Return the [X, Y] coordinate for the center point of the cell that contains the specified text.  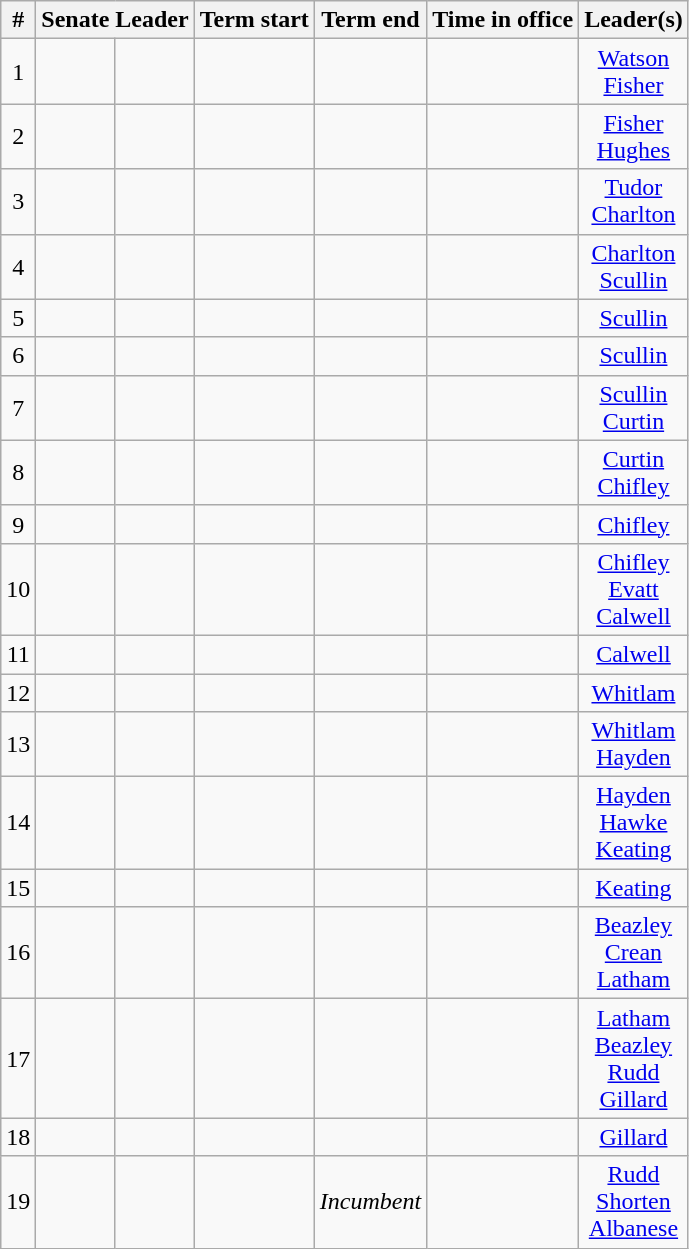
ChifleyEvattCalwell [634, 589]
17 [18, 1058]
WhitlamHayden [634, 744]
Leader(s) [634, 20]
13 [18, 744]
12 [18, 693]
BeazleyCreanLatham [634, 953]
15 [18, 888]
CharltonScullin [634, 266]
WatsonFisher [634, 72]
Term end [370, 20]
TudorCharlton [634, 202]
Keating [634, 888]
FisherHughes [634, 136]
Time in office [503, 20]
Incumbent [370, 1202]
Term start [254, 20]
HaydenHawkeKeating [634, 823]
5 [18, 318]
4 [18, 266]
18 [18, 1137]
RuddShortenAlbanese [634, 1202]
10 [18, 589]
3 [18, 202]
19 [18, 1202]
# [18, 20]
14 [18, 823]
CurtinChifley [634, 472]
Whitlam [634, 693]
LathamBeazleyRuddGillard [634, 1058]
Gillard [634, 1137]
ScullinCurtin [634, 408]
1 [18, 72]
2 [18, 136]
16 [18, 953]
11 [18, 654]
Chifley [634, 524]
7 [18, 408]
9 [18, 524]
6 [18, 356]
Senate Leader [115, 20]
8 [18, 472]
Calwell [634, 654]
